Detect which cell encompasses the target text, then output its (x, y) center coordinate. 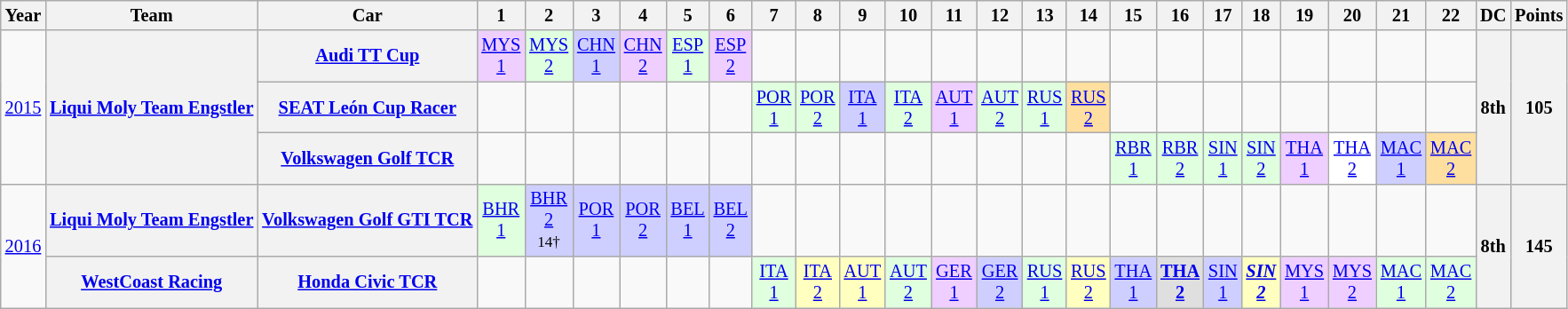
BEL1 (687, 220)
19 (1304, 15)
Points (1539, 15)
11 (954, 15)
DC (1493, 15)
15 (1134, 15)
Car (368, 15)
RBR1 (1134, 158)
2 (549, 15)
BHR214† (549, 220)
BEL2 (731, 220)
CHN2 (643, 56)
Volkswagen Golf GTI TCR (368, 220)
20 (1352, 15)
WestCoast Racing (151, 282)
9 (863, 15)
14 (1089, 15)
SEAT León Cup Racer (368, 107)
2016 (23, 245)
8 (817, 15)
6 (731, 15)
13 (1044, 15)
22 (1451, 15)
4 (643, 15)
Honda Civic TCR (368, 282)
7 (774, 15)
BHR1 (501, 220)
3 (597, 15)
CHN1 (597, 56)
Audi TT Cup (368, 56)
RBR2 (1180, 158)
Team (151, 15)
2015 (23, 107)
21 (1401, 15)
Volkswagen Golf TCR (368, 158)
17 (1224, 15)
GER1 (954, 282)
ESP1 (687, 56)
ESP2 (731, 56)
5 (687, 15)
1 (501, 15)
GER2 (1000, 282)
Year (23, 15)
16 (1180, 15)
10 (908, 15)
145 (1539, 245)
12 (1000, 15)
18 (1261, 15)
105 (1539, 107)
